Scan for the cell matching the given text and deliver its [x, y] coordinate at center. 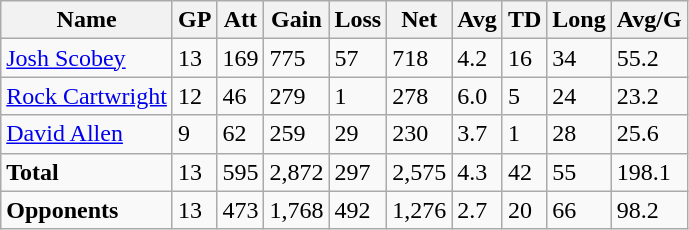
1,768 [296, 210]
278 [420, 96]
24 [579, 96]
57 [358, 58]
28 [579, 134]
Long [579, 20]
62 [240, 134]
12 [194, 96]
16 [524, 58]
3.7 [478, 134]
4.3 [478, 172]
9 [194, 134]
4.2 [478, 58]
Att [240, 20]
29 [358, 134]
Rock Cartwright [87, 96]
Gain [296, 20]
TD [524, 20]
55 [579, 172]
Avg [478, 20]
20 [524, 210]
46 [240, 96]
6.0 [478, 96]
718 [420, 58]
David Allen [87, 134]
230 [420, 134]
Name [87, 20]
34 [579, 58]
66 [579, 210]
Total [87, 172]
5 [524, 96]
Josh Scobey [87, 58]
259 [296, 134]
42 [524, 172]
2.7 [478, 210]
198.1 [649, 172]
98.2 [649, 210]
Loss [358, 20]
1,276 [420, 210]
169 [240, 58]
2,872 [296, 172]
25.6 [649, 134]
775 [296, 58]
279 [296, 96]
Net [420, 20]
GP [194, 20]
473 [240, 210]
297 [358, 172]
23.2 [649, 96]
2,575 [420, 172]
55.2 [649, 58]
Avg/G [649, 20]
Opponents [87, 210]
492 [358, 210]
595 [240, 172]
